Locate the cell with the specified text and output its (x, y) center coordinate. 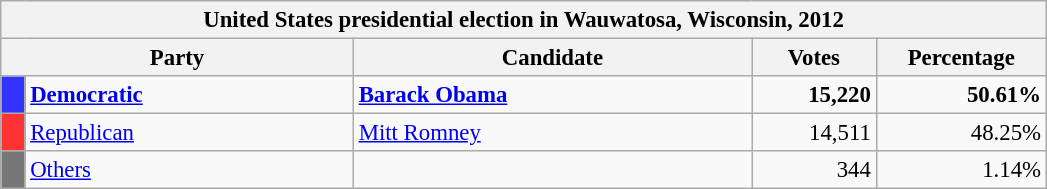
14,511 (814, 133)
344 (814, 170)
50.61% (961, 95)
Percentage (961, 58)
Mitt Romney (552, 133)
United States presidential election in Wauwatosa, Wisconsin, 2012 (524, 20)
Barack Obama (552, 95)
Republican (189, 133)
48.25% (961, 133)
Votes (814, 58)
Others (189, 170)
Democratic (189, 95)
Candidate (552, 58)
1.14% (961, 170)
15,220 (814, 95)
Party (178, 58)
